Determine the (X, Y) coordinate at the center of the cell enclosing the given text.  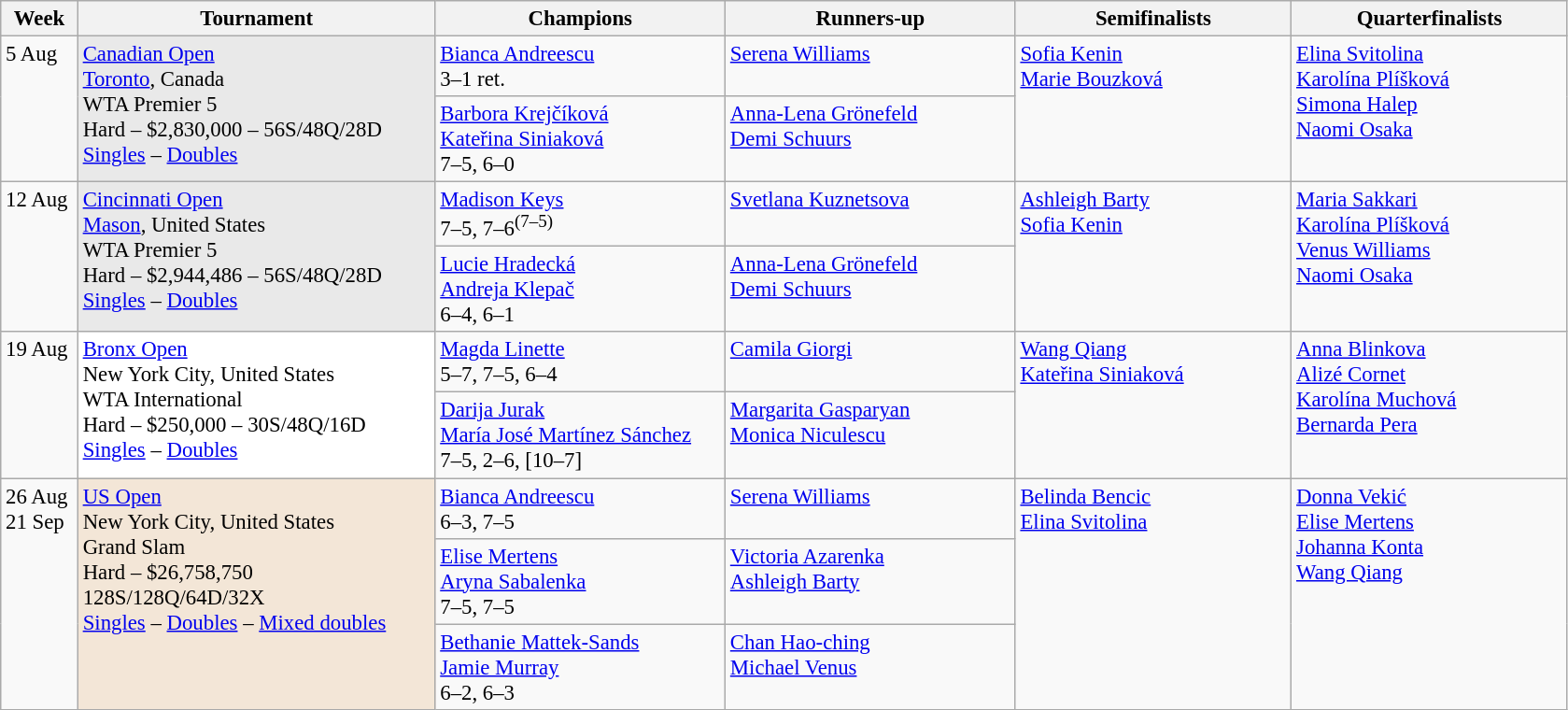
26 Aug 21 Sep (39, 594)
Camila Giorgi (870, 362)
Elina Svitolina Karolína Plíšková Simona Halep Naomi Osaka (1430, 109)
Svetlana Kuznetsova (870, 215)
Magda Linette 5–7, 7–5, 6–4 (581, 362)
Barbora Krejčíková Kateřina Siniaková 7–5, 6–0 (581, 139)
Runners-up (870, 19)
Bronx Open New York City, United StatesWTA InternationalHard – $250,000 – 30S/48Q/16DSingles – Doubles (256, 405)
Chan Hao-ching Michael Venus (870, 667)
Week (39, 19)
Victoria Azarenka Ashleigh Barty (870, 581)
Bianca Andreescu 6–3, 7–5 (581, 508)
Anna Blinkova Alizé Cornet Karolína Muchová Bernarda Pera (1430, 405)
Lucie Hradecká Andreja Klepač 6–4, 6–1 (581, 290)
Tournament (256, 19)
Ashleigh Barty Sofia Kenin (1153, 258)
Maria Sakkari Karolína Plíšková Venus Williams Naomi Osaka (1430, 258)
Champions (581, 19)
Elise Mertens Aryna Sabalenka7–5, 7–5 (581, 581)
Belinda Bencic Elina Svitolina (1153, 594)
Donna Vekić Elise Mertens Johanna Konta Wang Qiang (1430, 594)
Quarterfinalists (1430, 19)
5 Aug (39, 109)
Darija Jurak María José Martínez Sánchez 7–5, 2–6, [10–7] (581, 435)
12 Aug (39, 258)
Semifinalists (1153, 19)
Margarita Gasparyan Monica Niculescu (870, 435)
Wang Qiang Kateřina Siniaková (1153, 405)
Cincinnati Open Mason, United StatesWTA Premier 5Hard – $2,944,486 – 56S/48Q/28DSingles – Doubles (256, 258)
US Open New York City, United StatesGrand SlamHard – $26,758,750128S/128Q/64D/32XSingles – Doubles – Mixed doubles (256, 594)
19 Aug (39, 405)
Sofia Kenin Marie Bouzková (1153, 109)
Canadian Open Toronto, CanadaWTA Premier 5Hard – $2,830,000 – 56S/48Q/28DSingles – Doubles (256, 109)
Madison Keys 7–5, 7–6(7–5) (581, 215)
Bethanie Mattek-Sands Jamie Murray6–2, 6–3 (581, 667)
Bianca Andreescu 3–1 ret. (581, 67)
